Return (x, y) of the center of cell containing provided text 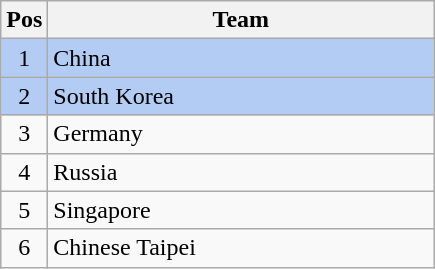
Pos (24, 20)
Chinese Taipei (241, 248)
3 (24, 134)
1 (24, 58)
Germany (241, 134)
China (241, 58)
4 (24, 172)
6 (24, 248)
South Korea (241, 96)
2 (24, 96)
Russia (241, 172)
Singapore (241, 210)
5 (24, 210)
Team (241, 20)
